From the cell containing the given text, extract its center point as [X, Y] coordinate. 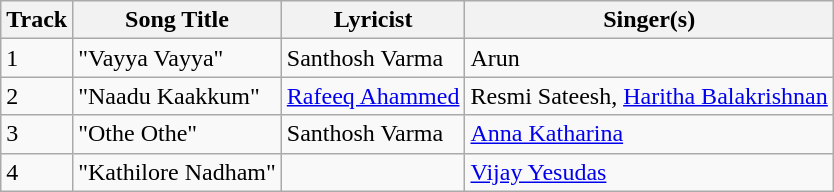
Vijay Yesudas [649, 172]
Song Title [178, 20]
2 [37, 96]
"Naadu Kaakkum" [178, 96]
"Kathilore Nadham" [178, 172]
Singer(s) [649, 20]
Anna Katharina [649, 134]
"Othe Othe" [178, 134]
Rafeeq Ahammed [373, 96]
4 [37, 172]
Arun [649, 58]
Lyricist [373, 20]
"Vayya Vayya" [178, 58]
1 [37, 58]
Resmi Sateesh, Haritha Balakrishnan [649, 96]
3 [37, 134]
Track [37, 20]
